Return [X, Y] of the center of cell containing provided text 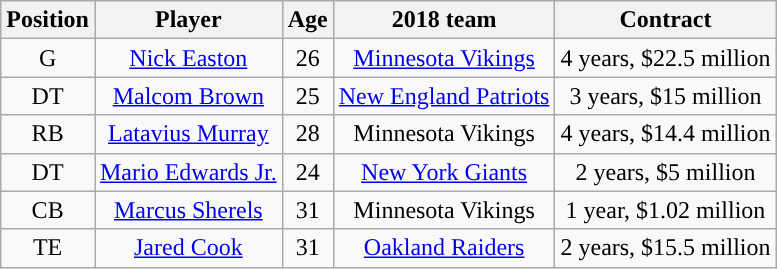
Latavius Murray [188, 134]
24 [308, 172]
Age [308, 20]
Jared Cook [188, 248]
New York Giants [444, 172]
4 years, $14.4 million [666, 134]
26 [308, 58]
Contract [666, 20]
2 years, $15.5 million [666, 248]
4 years, $22.5 million [666, 58]
25 [308, 96]
Marcus Sherels [188, 210]
G [48, 58]
Player [188, 20]
2 years, $5 million [666, 172]
CB [48, 210]
Malcom Brown [188, 96]
3 years, $15 million [666, 96]
1 year, $1.02 million [666, 210]
Oakland Raiders [444, 248]
TE [48, 248]
Nick Easton [188, 58]
New England Patriots [444, 96]
RB [48, 134]
Mario Edwards Jr. [188, 172]
2018 team [444, 20]
28 [308, 134]
Position [48, 20]
